Detect which cell encompasses the target text, then output its [X, Y] center coordinate. 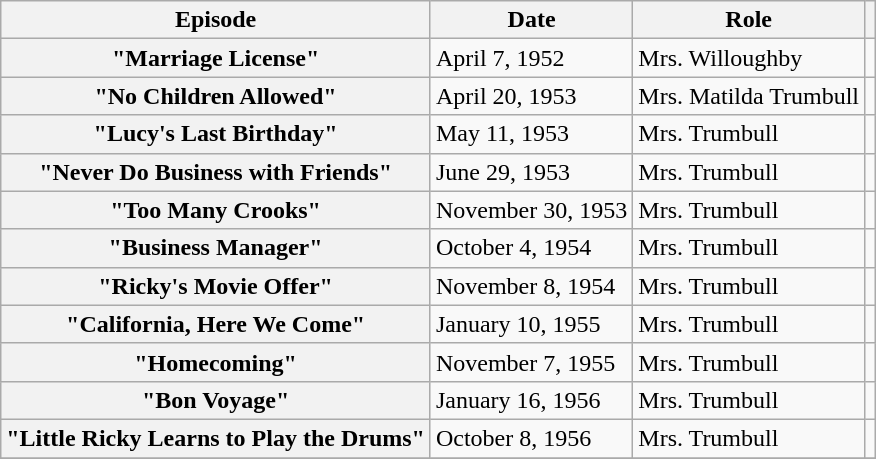
"Bon Voyage" [216, 400]
"Lucy's Last Birthday" [216, 134]
Mrs. Matilda Trumbull [749, 96]
January 10, 1955 [531, 324]
"Too Many Crooks" [216, 210]
Mrs. Willoughby [749, 58]
June 29, 1953 [531, 172]
"Marriage License" [216, 58]
April 20, 1953 [531, 96]
October 8, 1956 [531, 438]
November 30, 1953 [531, 210]
Role [749, 20]
"Ricky's Movie Offer" [216, 286]
November 8, 1954 [531, 286]
"Homecoming" [216, 362]
"Never Do Business with Friends" [216, 172]
October 4, 1954 [531, 248]
April 7, 1952 [531, 58]
January 16, 1956 [531, 400]
"No Children Allowed" [216, 96]
"Little Ricky Learns to Play the Drums" [216, 438]
May 11, 1953 [531, 134]
"California, Here We Come" [216, 324]
Date [531, 20]
Episode [216, 20]
November 7, 1955 [531, 362]
"Business Manager" [216, 248]
